Scan for the cell matching the given text and deliver its (x, y) coordinate at center. 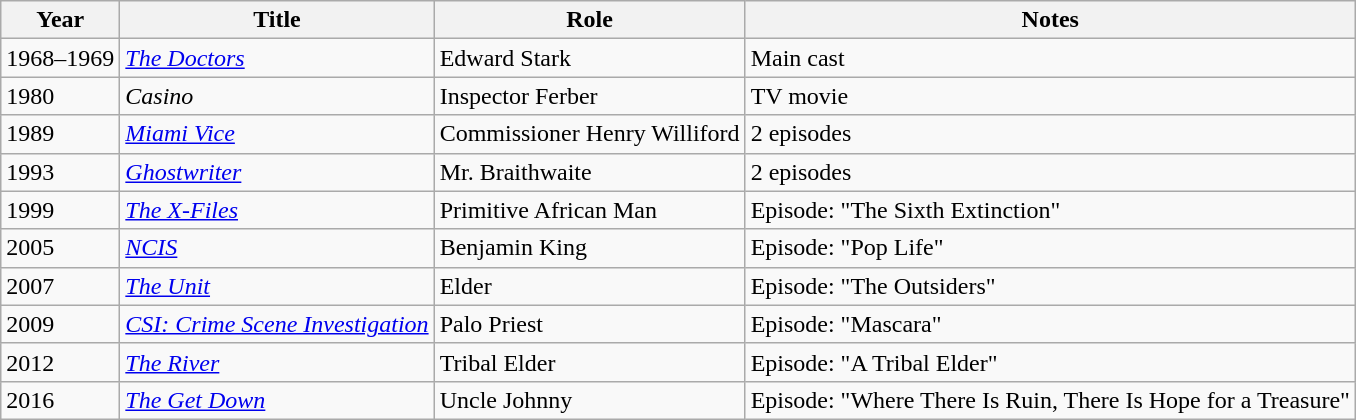
Episode: "The Sixth Extinction" (1050, 210)
2005 (60, 248)
1989 (60, 134)
Inspector Ferber (590, 96)
The Doctors (277, 58)
Elder (590, 286)
Year (60, 20)
Casino (277, 96)
The X-Files (277, 210)
Tribal Elder (590, 362)
2009 (60, 324)
1999 (60, 210)
Mr. Braithwaite (590, 172)
Role (590, 20)
Notes (1050, 20)
1993 (60, 172)
Main cast (1050, 58)
Episode: "The Outsiders" (1050, 286)
Palo Priest (590, 324)
Primitive African Man (590, 210)
1980 (60, 96)
Title (277, 20)
Episode: "Where There Is Ruin, There Is Hope for a Treasure" (1050, 400)
Edward Stark (590, 58)
2007 (60, 286)
Episode: "Pop Life" (1050, 248)
2012 (60, 362)
Uncle Johnny (590, 400)
Miami Vice (277, 134)
CSI: Crime Scene Investigation (277, 324)
NCIS (277, 248)
1968–1969 (60, 58)
Episode: "A Tribal Elder" (1050, 362)
TV movie (1050, 96)
Ghostwriter (277, 172)
Commissioner Henry Williford (590, 134)
Episode: "Mascara" (1050, 324)
2016 (60, 400)
The River (277, 362)
The Unit (277, 286)
Benjamin King (590, 248)
The Get Down (277, 400)
